Output the [X, Y] coordinate of the center of the cell containing the given text.  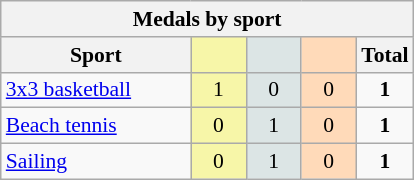
Total [384, 55]
3x3 basketball [96, 90]
Beach tennis [96, 126]
Sport [96, 55]
Sailing [96, 162]
Medals by sport [208, 19]
